Search for the cell housing the specified text and yield its (x, y) center coordinate. 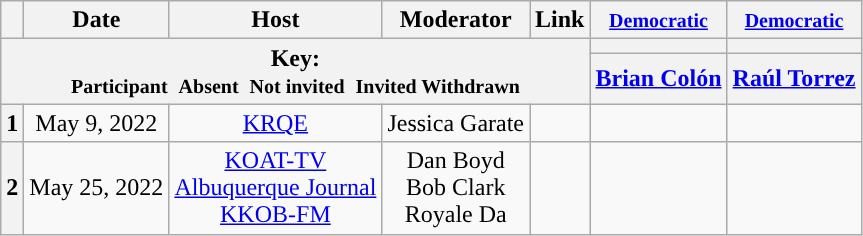
May 25, 2022 (96, 188)
1 (12, 123)
Link (560, 20)
Dan BoydBob ClarkRoyale Da (456, 188)
Moderator (456, 20)
Host (276, 20)
KOAT-TVAlbuquerque JournalKKOB-FM (276, 188)
May 9, 2022 (96, 123)
Brian Colón (658, 78)
KRQE (276, 123)
Raúl Torrez (794, 78)
Date (96, 20)
Key: Participant Absent Not invited Invited Withdrawn (296, 72)
2 (12, 188)
Jessica Garate (456, 123)
